Capture the cell that displays the provided text and extract its (X, Y) central coordinate. 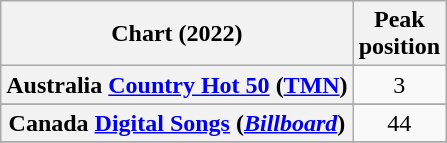
3 (399, 85)
Canada Digital Songs (Billboard) (177, 123)
Chart (2022) (177, 34)
Australia Country Hot 50 (TMN) (177, 85)
44 (399, 123)
Peakposition (399, 34)
